Provide the (X, Y) coordinate of the cell's center where the given text is located.  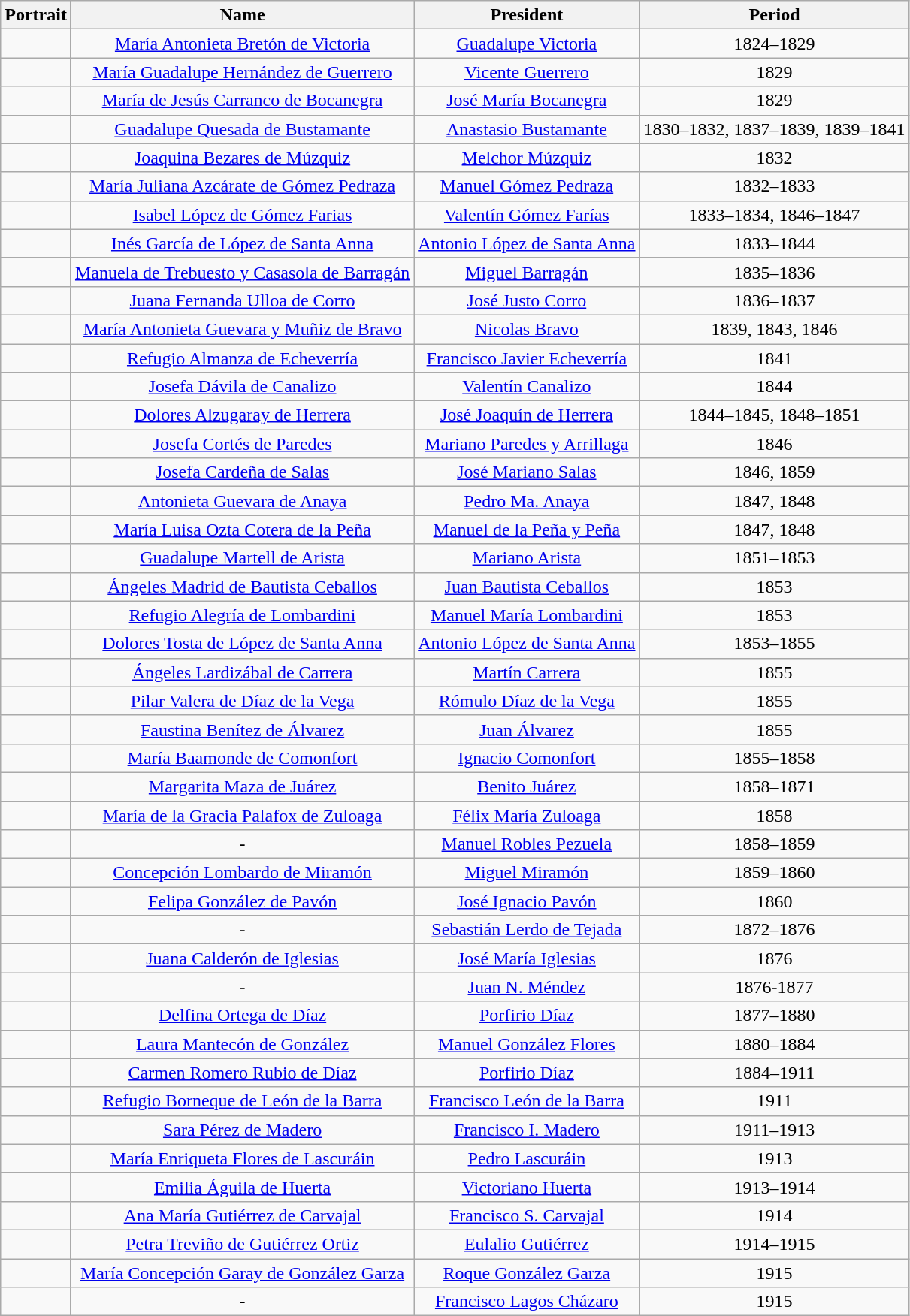
Guadalupe Victoria (527, 44)
1859–1860 (774, 873)
1876-1877 (774, 987)
Josefa Cortés de Paredes (242, 444)
Josefa Cardeña de Salas (242, 472)
Pilar Valera de Díaz de la Vega (242, 701)
1832 (774, 158)
Emilia Águila de Huerta (242, 1187)
1876 (774, 958)
María Guadalupe Hernández de Guerrero (242, 72)
Period (774, 15)
1833–1834, 1846–1847 (774, 215)
José Joaquín de Herrera (527, 415)
1914–1915 (774, 1244)
Refugio Almanza de Echeverría (242, 358)
José Mariano Salas (527, 472)
1914 (774, 1215)
Juana Calderón de Iglesias (242, 958)
Ángeles Madrid de Bautista Ceballos (242, 587)
María Antonieta Bretón de Victoria (242, 44)
Mariano Arista (527, 558)
Portrait (36, 15)
Francisco Javier Echeverría (527, 358)
1860 (774, 901)
Carmen Romero Rubio de Díaz (242, 1073)
Manuel González Flores (527, 1044)
Francisco I. Madero (527, 1130)
Eulalio Gutiérrez (527, 1244)
Inés García de López de Santa Anna (242, 243)
María Juliana Azcárate de Gómez Pedraza (242, 186)
Pedro Lascuráin (527, 1158)
Laura Mantecón de González (242, 1044)
Pedro Ma. Anaya (527, 501)
1911–1913 (774, 1130)
María Luisa Ozta Cotera de la Peña (242, 530)
President (527, 15)
Melchor Múzquiz (527, 158)
Ignacio Comonfort (527, 758)
1855–1858 (774, 758)
José María Iglesias (527, 958)
Sara Pérez de Madero (242, 1130)
Manuel de la Peña y Peña (527, 530)
Ángeles Lardizábal de Carrera (242, 672)
Nicolas Bravo (527, 329)
Faustina Benítez de Álvarez (242, 729)
Miguel Miramón (527, 873)
María de la Gracia Palafox de Zuloaga (242, 815)
María Baamonde de Comonfort (242, 758)
Manuel Robles Pezuela (527, 844)
Concepción Lombardo de Miramón (242, 873)
Delfina Ortega de Díaz (242, 1016)
1913 (774, 1158)
Guadalupe Quesada de Bustamante (242, 129)
Josefa Dávila de Canalizo (242, 387)
1841 (774, 358)
1858 (774, 815)
María Antonieta Guevara y Muñiz de Bravo (242, 329)
1844–1845, 1848–1851 (774, 415)
Francisco S. Carvajal (527, 1215)
Félix María Zuloaga (527, 815)
1846 (774, 444)
1880–1884 (774, 1044)
Antonieta Guevara de Anaya (242, 501)
1824–1829 (774, 44)
1911 (774, 1101)
1853–1855 (774, 644)
Benito Juárez (527, 786)
José Justo Corro (527, 300)
María de Jesús Carranco de Bocanegra (242, 101)
Miguel Barragán (527, 272)
Dolores Tosta de López de Santa Anna (242, 644)
1839, 1843, 1846 (774, 329)
Margarita Maza de Juárez (242, 786)
1872–1876 (774, 930)
Martín Carrera (527, 672)
1913–1914 (774, 1187)
Vicente Guerrero (527, 72)
Ana María Gutiérrez de Carvajal (242, 1215)
María Enriqueta Flores de Lascuráin (242, 1158)
Juan Álvarez (527, 729)
Guadalupe Martell de Arista (242, 558)
Valentín Canalizo (527, 387)
Joaquina Bezares de Múzquiz (242, 158)
Refugio Borneque de León de la Barra (242, 1101)
1858–1859 (774, 844)
Name (242, 15)
Francisco Lagos Cházaro (527, 1302)
Francisco León de la Barra (527, 1101)
Juan N. Méndez (527, 987)
Felipa González de Pavón (242, 901)
Refugio Alegría de Lombardini (242, 615)
1832–1833 (774, 186)
Juan Bautista Ceballos (527, 587)
1851–1853 (774, 558)
1877–1880 (774, 1016)
Petra Treviño de Gutiérrez Ortiz (242, 1244)
María Concepción Garay de González Garza (242, 1273)
Anastasio Bustamante (527, 129)
1835–1836 (774, 272)
Rómulo Díaz de la Vega (527, 701)
José Ignacio Pavón (527, 901)
Isabel López de Gómez Farias (242, 215)
1884–1911 (774, 1073)
Juana Fernanda Ulloa de Corro (242, 300)
1830–1832, 1837–1839, 1839–1841 (774, 129)
José María Bocanegra (527, 101)
Manuel Gómez Pedraza (527, 186)
1858–1871 (774, 786)
Mariano Paredes y Arrillaga (527, 444)
1836–1837 (774, 300)
Valentín Gómez Farías (527, 215)
1833–1844 (774, 243)
Dolores Alzugaray de Herrera (242, 415)
1844 (774, 387)
Sebastián Lerdo de Tejada (527, 930)
Roque González Garza (527, 1273)
Victoriano Huerta (527, 1187)
Manuel María Lombardini (527, 615)
1846, 1859 (774, 472)
Manuela de Trebuesto y Casasola de Barragán (242, 272)
